From the cell containing the given text, extract its center point as (X, Y) coordinate. 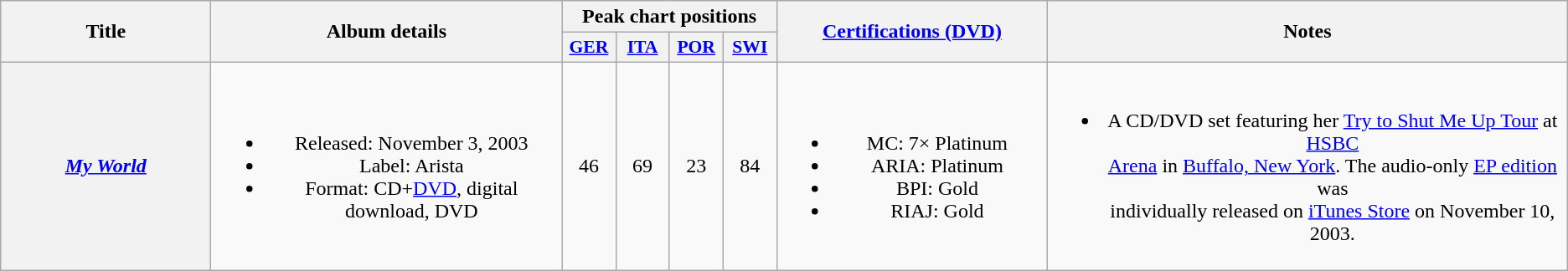
Notes (1307, 32)
Certifications (DVD) (911, 32)
23 (696, 166)
Album details (387, 32)
84 (750, 166)
POR (696, 48)
GER (589, 48)
SWI (750, 48)
Peak chart positions (669, 17)
ITA (642, 48)
MC: 7× PlatinumARIA: PlatinumBPI: GoldRIAJ: Gold (911, 166)
69 (642, 166)
Released: November 3, 2003Label: AristaFormat: CD+DVD, digital download, DVD (387, 166)
My World (106, 166)
Title (106, 32)
46 (589, 166)
